Search for the cell housing the specified text and yield its (X, Y) center coordinate. 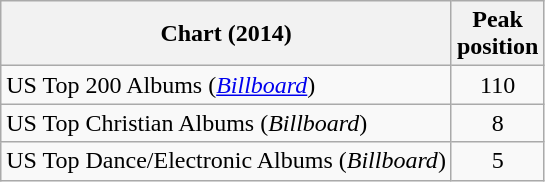
Peakposition (497, 34)
US Top 200 Albums (Billboard) (226, 85)
5 (497, 161)
US Top Christian Albums (Billboard) (226, 123)
8 (497, 123)
US Top Dance/Electronic Albums (Billboard) (226, 161)
110 (497, 85)
Chart (2014) (226, 34)
